Scan for the cell matching the given text and deliver its (X, Y) coordinate at center. 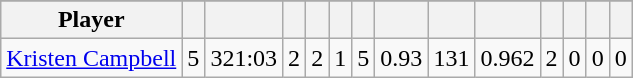
131 (452, 58)
321:03 (244, 58)
1 (340, 58)
Kristen Campbell (92, 58)
0.962 (508, 58)
0.93 (402, 58)
Player (92, 20)
